Detect which cell encompasses the target text, then output its [X, Y] center coordinate. 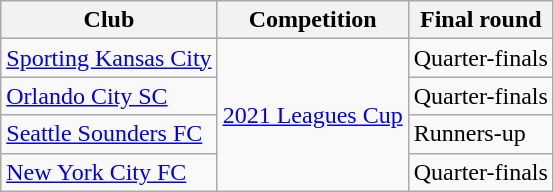
Orlando City SC [109, 96]
Sporting Kansas City [109, 58]
Runners-up [480, 134]
Competition [312, 20]
Club [109, 20]
Seattle Sounders FC [109, 134]
Final round [480, 20]
New York City FC [109, 172]
2021 Leagues Cup [312, 115]
